Extract the [X, Y] coordinate from the center of the cell holding the provided text.  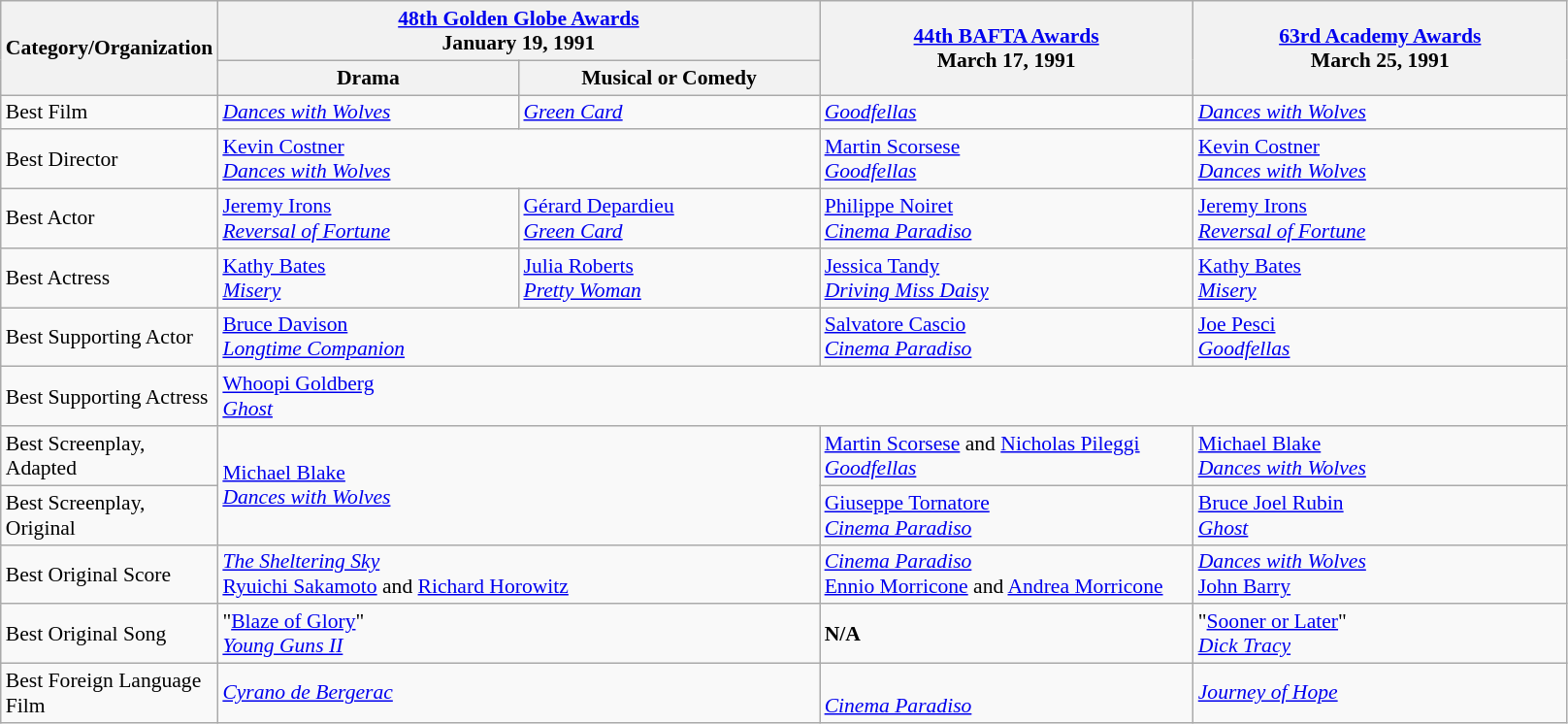
Giuseppe TornatoreCinema Paradiso [1007, 514]
Gérard DepardieuGreen Card [669, 219]
The Sheltering SkyRyuichi Sakamoto and Richard Horowitz [518, 575]
Drama [368, 78]
48th Golden Globe AwardsJanuary 19, 1991 [518, 31]
Julia RobertsPretty Woman [669, 278]
Category/Organization [110, 49]
Cinema ParadisoEnnio Morricone and Andrea Morricone [1007, 575]
Cyrano de Bergerac [518, 693]
44th BAFTA Awards March 17, 1991 [1007, 49]
Dances with WolvesJohn Barry [1380, 575]
"Blaze of Glory"Young Guns II [518, 635]
Salvatore CascioCinema Paradiso [1007, 338]
63rd Academy AwardsMarch 25, 1991 [1380, 49]
Best Actor [110, 219]
N/A [1007, 635]
Musical or Comedy [669, 78]
Bruce Joel RubinGhost [1380, 514]
Bruce DavisonLongtime Companion [518, 338]
Goodfellas [1007, 113]
Best Original Score [110, 575]
Green Card [669, 113]
Whoopi GoldbergGhost [892, 396]
Best Screenplay, Original [110, 514]
"Sooner or Later"Dick Tracy [1380, 635]
Jessica TandyDriving Miss Daisy [1007, 278]
Best Supporting Actress [110, 396]
Journey of Hope [1380, 693]
Martin ScorseseGoodfellas [1007, 159]
Philippe NoiretCinema Paradiso [1007, 219]
Best Foreign Language Film [110, 693]
Best Film [110, 113]
Best Screenplay, Adapted [110, 456]
Martin Scorsese and Nicholas PileggiGoodfellas [1007, 456]
Joe PesciGoodfellas [1380, 338]
Best Actress [110, 278]
Best Original Song [110, 635]
Cinema Paradiso [1007, 693]
Best Supporting Actor [110, 338]
Best Director [110, 159]
